Determine the (x, y) coordinate at the center of the cell enclosing the given text.  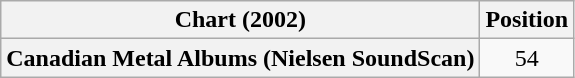
Position (527, 20)
54 (527, 58)
Chart (2002) (240, 20)
Canadian Metal Albums (Nielsen SoundScan) (240, 58)
